Locate the cell with the specified text and output its [x, y] center coordinate. 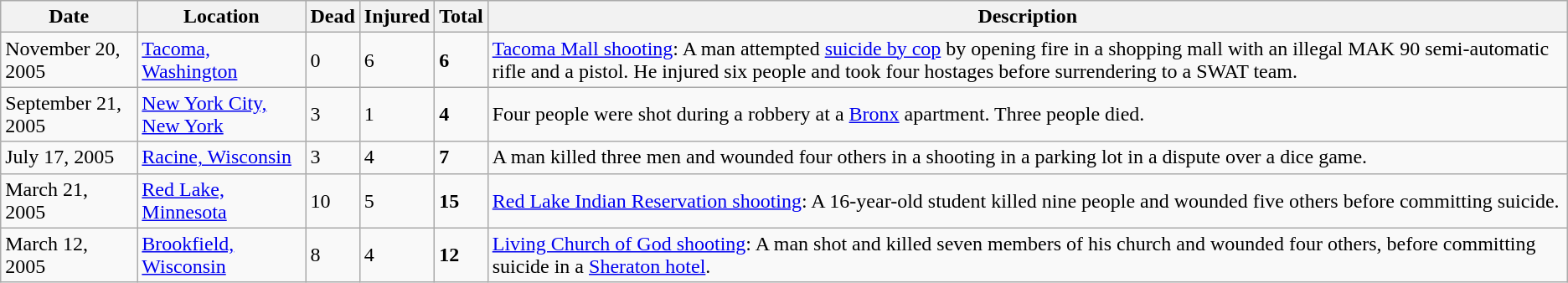
November 20, 2005 [69, 60]
8 [333, 255]
Racine, Wisconsin [221, 157]
Date [69, 17]
Four people were shot during a robbery at a Bronx apartment. Three people died. [1027, 114]
Dead [333, 17]
New York City, New York [221, 114]
7 [462, 157]
15 [462, 201]
1 [397, 114]
Description [1027, 17]
Brookfield, Wisconsin [221, 255]
12 [462, 255]
March 12, 2005 [69, 255]
Location [221, 17]
5 [397, 201]
September 21, 2005 [69, 114]
Tacoma, Washington [221, 60]
0 [333, 60]
March 21, 2005 [69, 201]
Red Lake, Minnesota [221, 201]
Total [462, 17]
Red Lake Indian Reservation shooting: A 16-year-old student killed nine people and wounded five others before committing suicide. [1027, 201]
10 [333, 201]
A man killed three men and wounded four others in a shooting in a parking lot in a dispute over a dice game. [1027, 157]
Injured [397, 17]
July 17, 2005 [69, 157]
